Extract the [X, Y] coordinate from the center of the cell holding the provided text.  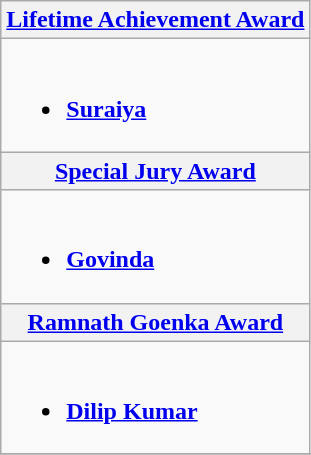
Lifetime Achievement Award [156, 20]
Ramnath Goenka Award [156, 322]
Suraiya [156, 96]
Dilip Kumar [156, 398]
Special Jury Award [156, 171]
Govinda [156, 246]
